Determine the (X, Y) coordinate at the center of the cell enclosing the given text.  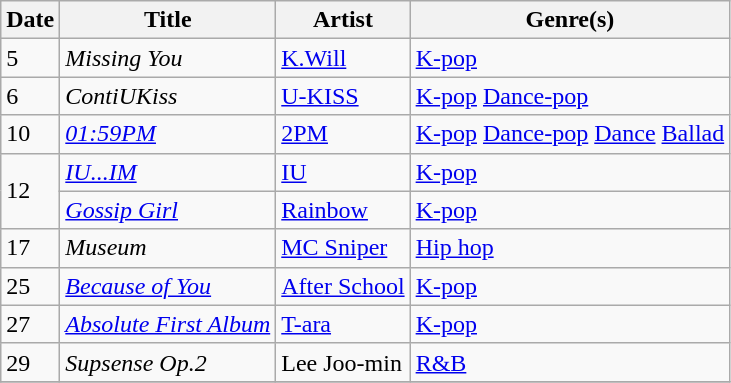
Gossip Girl (168, 210)
ContiUKiss (168, 96)
12 (30, 191)
29 (30, 362)
Genre(s) (570, 20)
K-pop Dance-pop Dance Ballad (570, 134)
U-KISS (343, 96)
Title (168, 20)
01:59PM (168, 134)
K-pop Dance-pop (570, 96)
2PM (343, 134)
MC Sniper (343, 248)
27 (30, 324)
Date (30, 20)
Hip hop (570, 248)
R&B (570, 362)
T-ara (343, 324)
Supsense Op.2 (168, 362)
Because of You (168, 286)
5 (30, 58)
Missing You (168, 58)
Lee Joo-min (343, 362)
6 (30, 96)
K.Will (343, 58)
Museum (168, 248)
17 (30, 248)
Rainbow (343, 210)
IU (343, 172)
10 (30, 134)
Absolute First Album (168, 324)
After School (343, 286)
25 (30, 286)
IU...IM (168, 172)
Artist (343, 20)
